Extract the [X, Y] coordinate from the center of the cell holding the provided text.  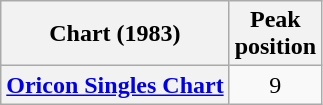
Peakposition [275, 34]
Chart (1983) [115, 34]
9 [275, 85]
Oricon Singles Chart [115, 85]
